Return (x, y) of the center of cell containing provided text 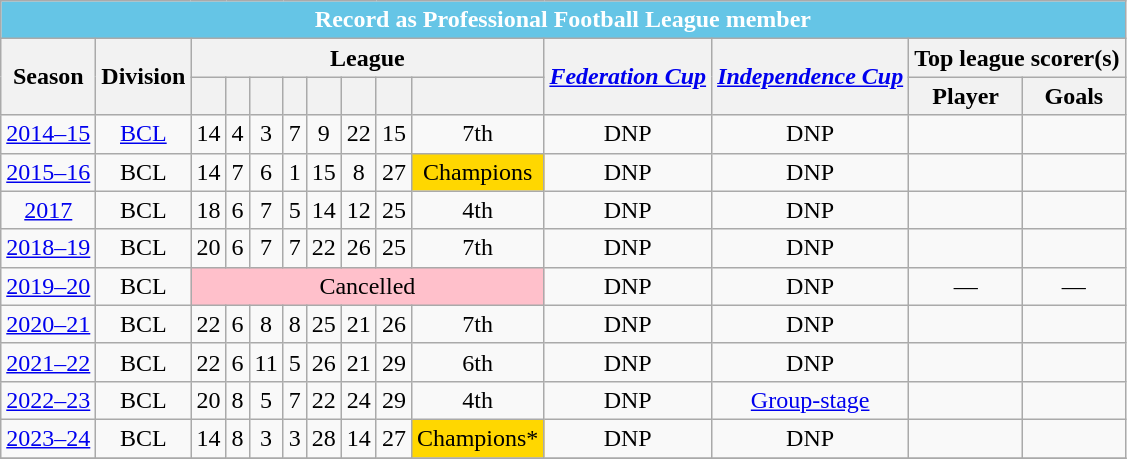
Top league scorer(s) (1017, 58)
4 (238, 134)
Group-stage (810, 400)
2018–19 (48, 248)
Record as Professional Football League member (563, 20)
Federation Cup (628, 77)
Champions (477, 172)
Season (48, 77)
2019–20 (48, 286)
Champions* (477, 438)
Cancelled (368, 286)
12 (358, 210)
2015–16 (48, 172)
11 (266, 362)
Independence Cup (810, 77)
18 (208, 210)
League (368, 58)
Player (966, 96)
2014–15 (48, 134)
Division (144, 77)
2023–24 (48, 438)
2021–22 (48, 362)
24 (358, 400)
2017 (48, 210)
6th (477, 362)
2020–21 (48, 324)
Goals (1074, 96)
9 (324, 134)
2022–23 (48, 400)
28 (324, 438)
1 (294, 172)
